Return the [x, y] coordinate for the center point of the cell that contains the specified text.  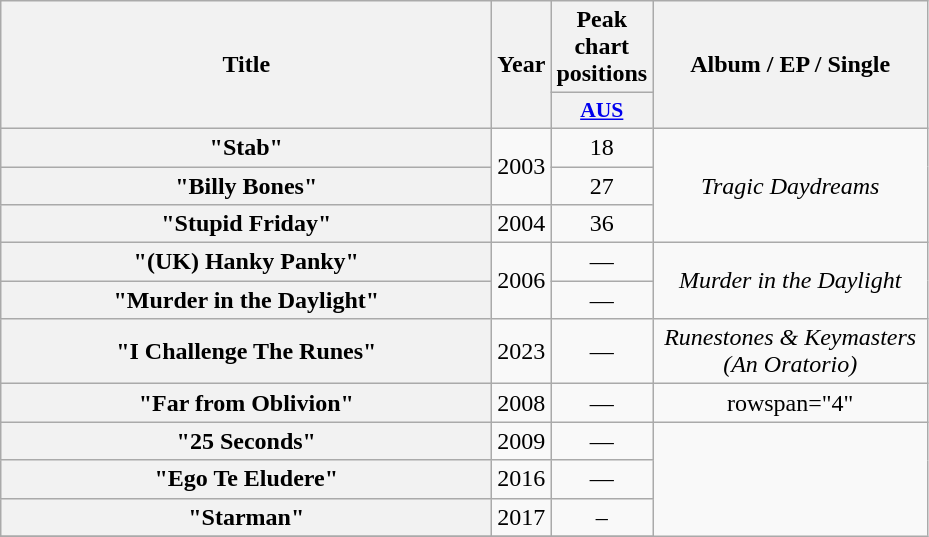
AUS [602, 111]
Title [246, 65]
Runestones & Keymasters (An Oratorio) [790, 352]
– [602, 517]
"Murder in the Daylight" [246, 300]
2016 [522, 479]
Peak chart positions [602, 47]
"Stab" [246, 147]
36 [602, 224]
2004 [522, 224]
2023 [522, 352]
"25 Seconds" [246, 441]
"Far from Oblivion" [246, 403]
27 [602, 185]
18 [602, 147]
"Ego Te Eludere" [246, 479]
"I Challenge The Runes" [246, 352]
Tragic Daydreams [790, 185]
"Billy Bones" [246, 185]
"(UK) Hanky Panky" [246, 262]
2003 [522, 166]
Murder in the Daylight [790, 281]
Album / EP / Single [790, 65]
rowspan="4" [790, 403]
2017 [522, 517]
"Starman" [246, 517]
Year [522, 65]
"Stupid Friday" [246, 224]
2008 [522, 403]
2009 [522, 441]
2006 [522, 281]
